Search for the cell housing the specified text and yield its (X, Y) center coordinate. 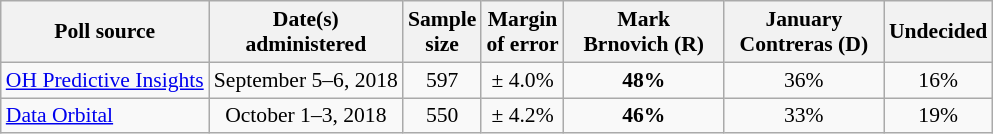
16% (938, 80)
± 4.0% (522, 80)
46% (644, 116)
597 (442, 80)
OH Predictive Insights (105, 80)
October 1–3, 2018 (306, 116)
Poll source (105, 32)
± 4.2% (522, 116)
48% (644, 80)
19% (938, 116)
33% (804, 116)
September 5–6, 2018 (306, 80)
Samplesize (442, 32)
Date(s)administered (306, 32)
Undecided (938, 32)
JanuaryContreras (D) (804, 32)
36% (804, 80)
Data Orbital (105, 116)
Marginof error (522, 32)
550 (442, 116)
MarkBrnovich (R) (644, 32)
